Detect which cell encompasses the target text, then output its (x, y) center coordinate. 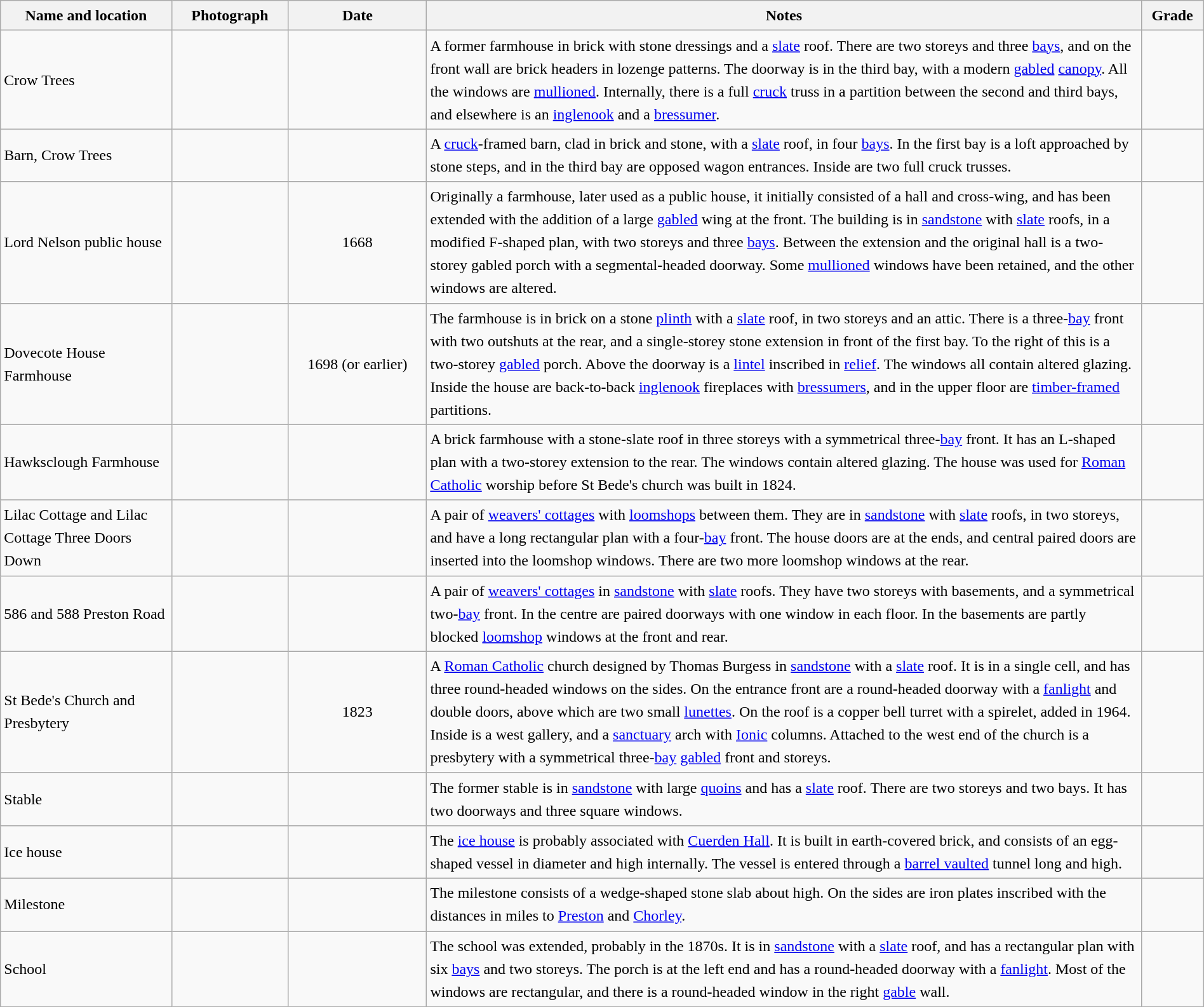
Barn, Crow Trees (86, 155)
Date (358, 15)
School (86, 970)
Dovecote House Farmhouse (86, 363)
St Bede's Church and Presbytery (86, 712)
Hawksclough Farmhouse (86, 463)
Crow Trees (86, 80)
Lilac Cottage and Lilac Cottage Three Doors Down (86, 537)
1668 (358, 243)
Milestone (86, 905)
586 and 588 Preston Road (86, 614)
Name and location (86, 15)
Stable (86, 799)
Grade (1172, 15)
Photograph (230, 15)
Notes (784, 15)
1823 (358, 712)
1698 (or earlier) (358, 363)
Ice house (86, 851)
Lord Nelson public house (86, 243)
